Identify which cell holds the provided text, then report its (x, y) central coordinate. 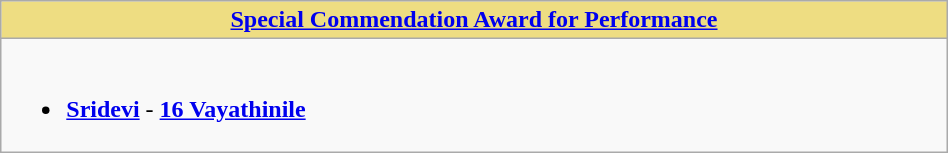
Sridevi - 16 Vayathinile (474, 96)
Special Commendation Award for Performance (474, 20)
